Extract the (X, Y) coordinate from the center of the cell holding the provided text.  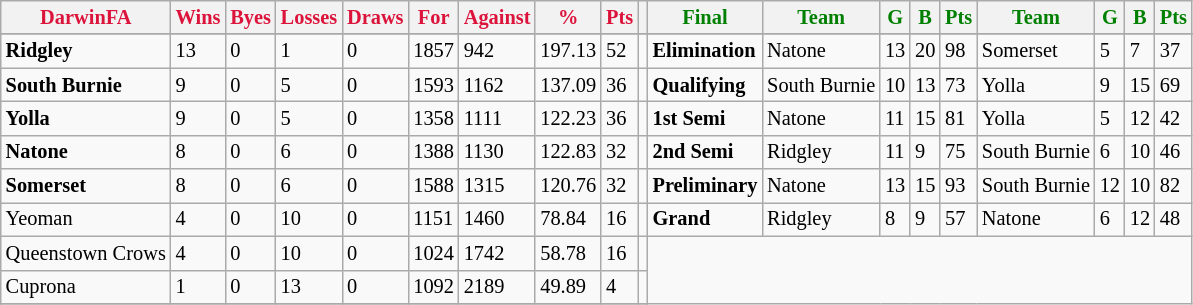
Wins (198, 17)
122.23 (568, 118)
122.83 (568, 152)
2nd Semi (706, 152)
Against (498, 17)
75 (958, 152)
37 (1174, 51)
DarwinFA (86, 17)
Draws (375, 17)
1151 (433, 219)
Losses (309, 17)
46 (1174, 152)
2189 (498, 287)
137.09 (568, 85)
1388 (433, 152)
120.76 (568, 186)
Byes (250, 17)
Qualifying (706, 85)
57 (958, 219)
Cuprona (86, 287)
Queenstown Crows (86, 253)
1092 (433, 287)
1742 (498, 253)
78.84 (568, 219)
For (433, 17)
48 (1174, 219)
73 (958, 85)
1857 (433, 51)
58.78 (568, 253)
1315 (498, 186)
197.13 (568, 51)
Yeoman (86, 219)
1358 (433, 118)
% (568, 17)
1024 (433, 253)
942 (498, 51)
1588 (433, 186)
Final (706, 17)
93 (958, 186)
1162 (498, 85)
42 (1174, 118)
Preliminary (706, 186)
1593 (433, 85)
Grand (706, 219)
Elimination (706, 51)
1130 (498, 152)
1460 (498, 219)
69 (1174, 85)
82 (1174, 186)
81 (958, 118)
1st Semi (706, 118)
1111 (498, 118)
20 (925, 51)
98 (958, 51)
52 (620, 51)
7 (1140, 51)
49.89 (568, 287)
